Pinpoint the cell where the given text exists, returning its (X, Y) midpoint coordinate. 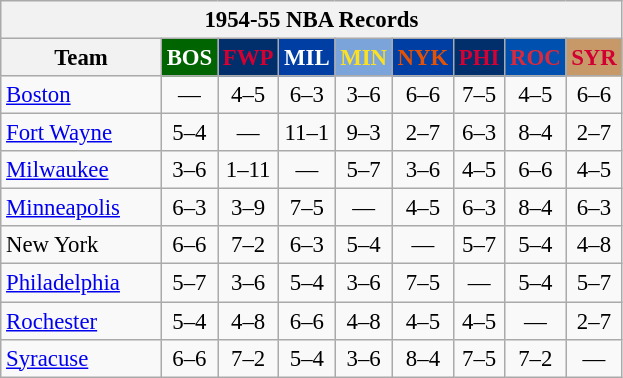
9–3 (364, 133)
Rochester (82, 321)
Minneapolis (82, 208)
BOS (189, 58)
MIN (364, 58)
PHI (480, 58)
Milwaukee (82, 170)
SYR (594, 58)
Team (82, 58)
Syracuse (82, 358)
Philadelphia (82, 283)
1–11 (248, 170)
FWP (248, 58)
1954-55 NBA Records (312, 20)
NYK (422, 58)
Boston (82, 95)
ROC (536, 58)
11–1 (307, 133)
3–9 (248, 208)
MIL (307, 58)
New York (82, 245)
Fort Wayne (82, 133)
